Determine the (x, y) coordinate at the center of the cell enclosing the given text.  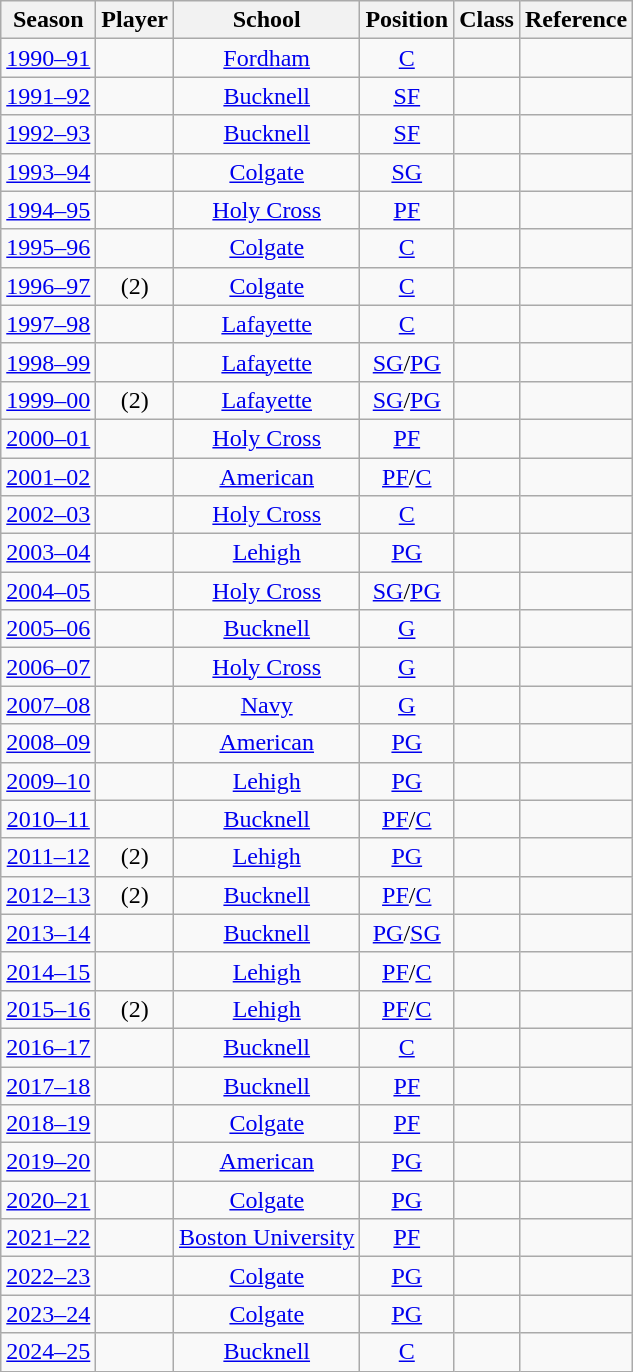
2002–03 (48, 515)
2022–23 (48, 1276)
2021–22 (48, 1238)
Navy (267, 705)
2007–08 (48, 705)
1993–94 (48, 172)
Fordham (267, 58)
1991–92 (48, 96)
2010–11 (48, 819)
1994–95 (48, 210)
SG (407, 172)
2008–09 (48, 743)
2000–01 (48, 438)
2019–20 (48, 1162)
2003–04 (48, 553)
Season (48, 20)
2001–02 (48, 477)
2020–21 (48, 1200)
2014–15 (48, 971)
Class (487, 20)
1996–97 (48, 286)
1998–99 (48, 362)
1992–93 (48, 134)
2012–13 (48, 895)
2015–16 (48, 1009)
Boston University (267, 1238)
2017–18 (48, 1085)
2004–05 (48, 591)
2005–06 (48, 629)
2006–07 (48, 667)
1990–91 (48, 58)
2009–10 (48, 781)
2011–12 (48, 857)
2018–19 (48, 1124)
Reference (576, 20)
1997–98 (48, 324)
2013–14 (48, 933)
Position (407, 20)
1999–00 (48, 400)
Player (135, 20)
2023–24 (48, 1314)
School (267, 20)
2024–25 (48, 1352)
2016–17 (48, 1047)
PG/SG (407, 933)
1995–96 (48, 248)
